Return the (X, Y) coordinate for the center point of the cell that contains the specified text.  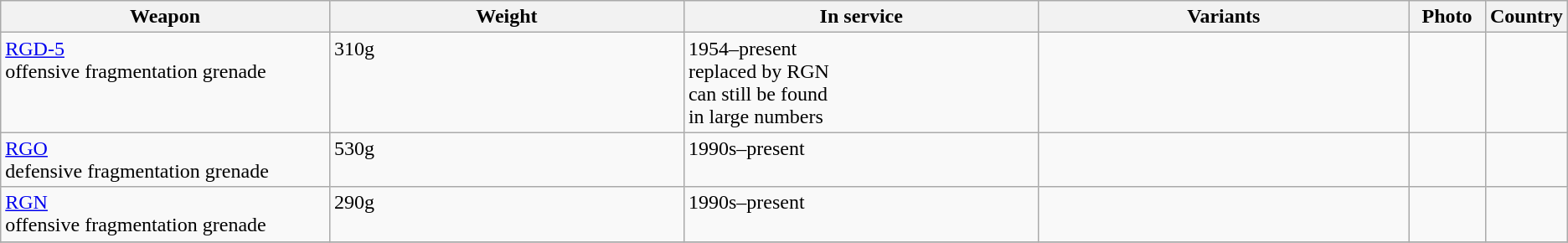
Photo (1447, 17)
Weight (506, 17)
Variants (1223, 17)
310g (506, 82)
Weapon (166, 17)
In service (861, 17)
1954–presentreplaced by RGNcan still be foundin large numbers (861, 82)
RGD-5offensive fragmentation grenade (166, 82)
Country (1526, 17)
RGOdefensive fragmentation grenade (166, 159)
530g (506, 159)
290g (506, 215)
RGNoffensive fragmentation grenade (166, 215)
